From the cell containing the given text, extract its center point as [x, y] coordinate. 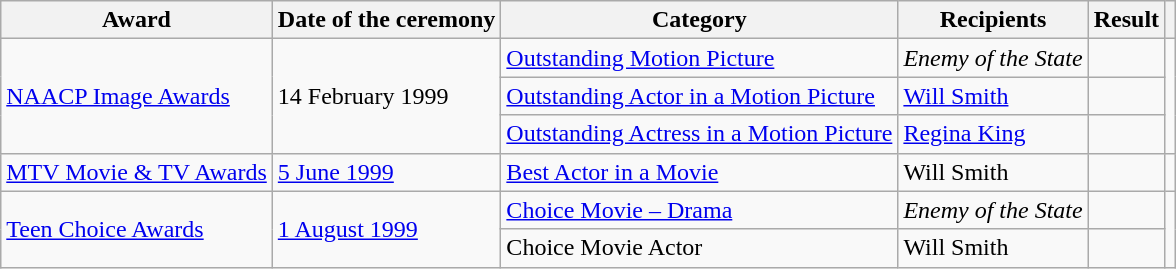
Result [1126, 20]
NAACP Image Awards [137, 96]
Outstanding Actor in a Motion Picture [700, 96]
Outstanding Actress in a Motion Picture [700, 134]
Teen Choice Awards [137, 229]
1 August 1999 [386, 229]
Best Actor in a Movie [700, 172]
Choice Movie Actor [700, 248]
5 June 1999 [386, 172]
Outstanding Motion Picture [700, 58]
Category [700, 20]
MTV Movie & TV Awards [137, 172]
14 February 1999 [386, 96]
Award [137, 20]
Regina King [993, 134]
Recipients [993, 20]
Date of the ceremony [386, 20]
Choice Movie – Drama [700, 210]
